Capture the cell that displays the provided text and extract its [X, Y] central coordinate. 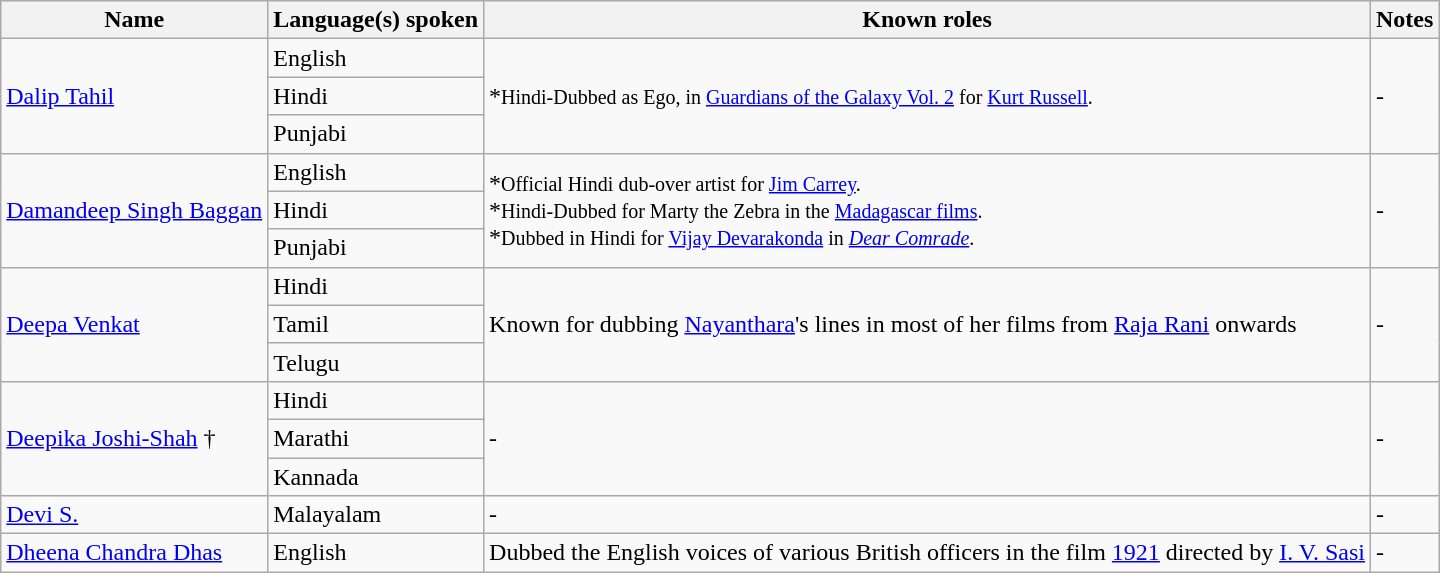
Known roles [928, 20]
Name [134, 20]
Kannada [376, 477]
Known for dubbing Nayanthara's lines in most of her films from Raja Rani onwards [928, 324]
Dheena Chandra Dhas [134, 553]
Deepika Joshi-Shah † [134, 438]
Dalip Tahil [134, 96]
Notes [1404, 20]
Devi S. [134, 515]
Marathi [376, 438]
Telugu [376, 362]
Language(s) spoken [376, 20]
Malayalam [376, 515]
*Hindi-Dubbed as Ego, in Guardians of the Galaxy Vol. 2 for Kurt Russell. [928, 96]
Deepa Venkat [134, 324]
Damandeep Singh Baggan [134, 210]
Dubbed the English voices of various British officers in the film 1921 directed by I. V. Sasi [928, 553]
Tamil [376, 324]
